From the cell containing the given text, extract its center point as (x, y) coordinate. 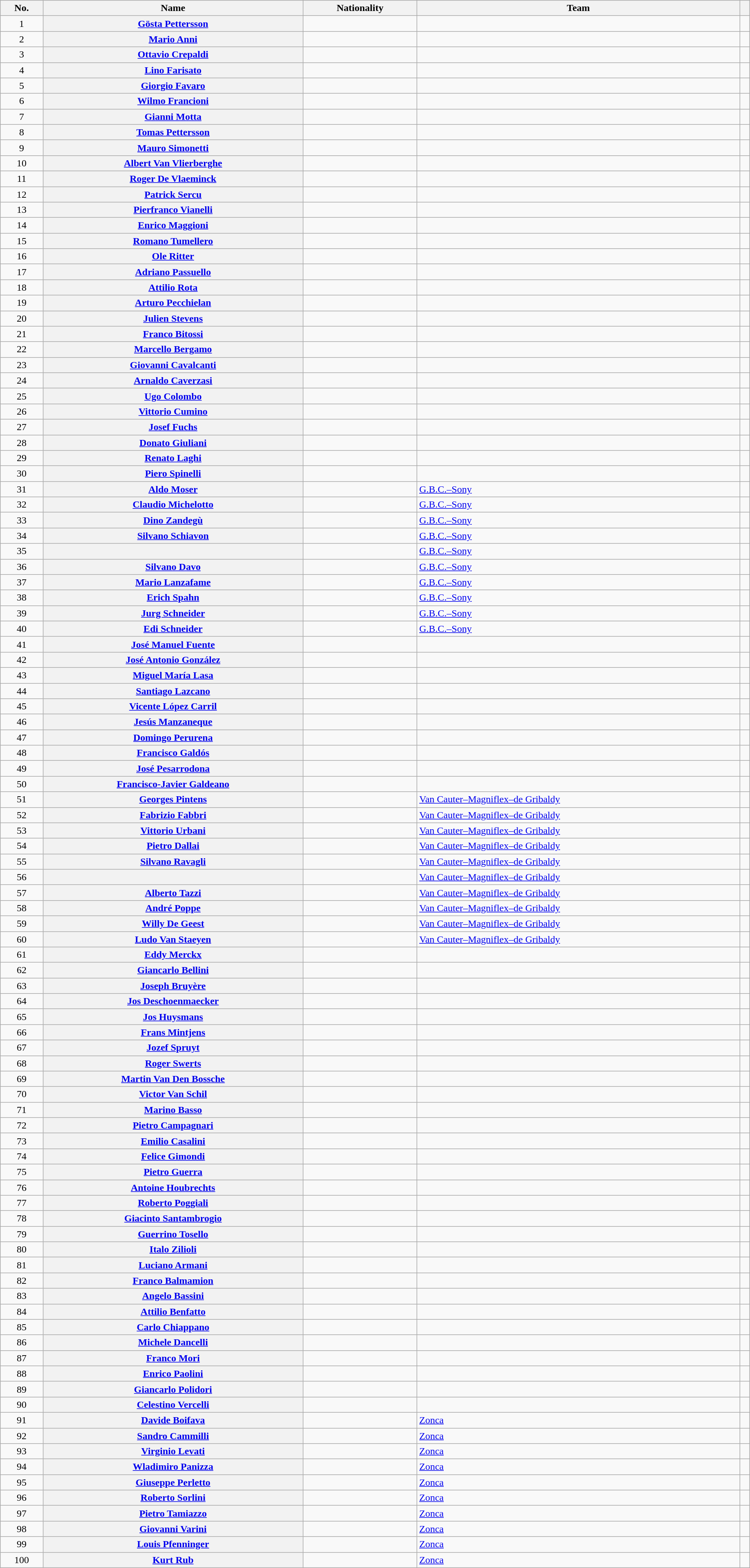
17 (22, 272)
57 (22, 892)
Mario Lanzafame (173, 582)
Franco Bitossi (173, 334)
51 (22, 799)
Sandro Cammilli (173, 1435)
Emilio Casalini (173, 1141)
49 (22, 769)
Josef Fuchs (173, 427)
Mauro Simonetti (173, 148)
Jesús Manzaneque (173, 722)
76 (22, 1188)
6 (22, 101)
Antoine Houbrechts (173, 1188)
Nationality (360, 8)
Attilio Benfatto (173, 1312)
Italo Zilioli (173, 1250)
Adriano Passuello (173, 272)
Pietro Dallai (173, 846)
Felice Gimondi (173, 1156)
7 (22, 117)
8 (22, 132)
Mario Anni (173, 39)
André Poppe (173, 908)
Arturo Pecchielan (173, 303)
Silvano Davo (173, 567)
Louis Pfenninger (173, 1544)
95 (22, 1482)
46 (22, 722)
Santiago Lazcano (173, 691)
3 (22, 55)
Eddy Merckx (173, 955)
72 (22, 1125)
Vittorio Urbani (173, 830)
52 (22, 815)
Alberto Tazzi (173, 892)
Marino Basso (173, 1110)
Donato Giuliani (173, 442)
Celestino Vercelli (173, 1405)
55 (22, 861)
Pierfranco Vianelli (173, 210)
Carlo Chiappano (173, 1327)
94 (22, 1467)
Michele Dancelli (173, 1343)
Roberto Sorlini (173, 1498)
Lino Farisato (173, 70)
82 (22, 1281)
16 (22, 256)
Giancarlo Polidori (173, 1389)
Georges Pintens (173, 799)
Davide Boifava (173, 1420)
Giancarlo Bellini (173, 970)
Silvano Schiavon (173, 536)
19 (22, 303)
Piero Spinelli (173, 474)
81 (22, 1265)
67 (22, 1048)
Wladimiro Panizza (173, 1467)
99 (22, 1544)
71 (22, 1110)
24 (22, 380)
20 (22, 318)
21 (22, 334)
77 (22, 1203)
23 (22, 365)
4 (22, 70)
Renato Laghi (173, 458)
Roger Swerts (173, 1063)
Virginio Levati (173, 1451)
No. (22, 8)
13 (22, 210)
44 (22, 691)
61 (22, 955)
Ludo Van Staeyen (173, 939)
Patrick Sercu (173, 194)
48 (22, 753)
Vicente López Carril (173, 707)
90 (22, 1405)
Gösta Pettersson (173, 24)
Pietro Guerra (173, 1172)
63 (22, 986)
Pietro Tamiazzo (173, 1513)
Aldo Moser (173, 489)
Roberto Poggiali (173, 1203)
Victor Van Schil (173, 1094)
80 (22, 1250)
José Pesarrodona (173, 769)
Franco Balmamion (173, 1281)
Arnaldo Caverzasi (173, 380)
53 (22, 830)
29 (22, 458)
10 (22, 163)
73 (22, 1141)
José Antonio González (173, 660)
Team (578, 8)
98 (22, 1529)
93 (22, 1451)
59 (22, 923)
14 (22, 225)
22 (22, 349)
Luciano Armani (173, 1265)
Francisco-Javier Galdeano (173, 784)
25 (22, 396)
96 (22, 1498)
84 (22, 1312)
Silvano Ravagli (173, 861)
11 (22, 179)
Angelo Bassini (173, 1296)
5 (22, 86)
40 (22, 629)
Guerrino Tosello (173, 1234)
Ottavio Crepaldi (173, 55)
1 (22, 24)
Albert Van Vlierberghe (173, 163)
Fabrizio Fabbri (173, 815)
74 (22, 1156)
Giorgio Favaro (173, 86)
100 (22, 1560)
9 (22, 148)
79 (22, 1234)
Edi Schneider (173, 629)
Giuseppe Perletto (173, 1482)
86 (22, 1343)
33 (22, 520)
70 (22, 1094)
Ugo Colombo (173, 396)
Julien Stevens (173, 318)
Attilio Rota (173, 287)
62 (22, 970)
69 (22, 1079)
89 (22, 1389)
Jozef Spruyt (173, 1048)
Giacinto Santambrogio (173, 1219)
47 (22, 738)
José Manuel Fuente (173, 644)
54 (22, 846)
Vittorio Cumino (173, 411)
Gianni Motta (173, 117)
42 (22, 660)
58 (22, 908)
27 (22, 427)
Marcello Bergamo (173, 349)
Jos Deschoenmaecker (173, 1001)
60 (22, 939)
75 (22, 1172)
41 (22, 644)
Kurt Rub (173, 1560)
65 (22, 1017)
91 (22, 1420)
Jurg Schneider (173, 613)
Dino Zandegù (173, 520)
35 (22, 551)
Willy De Geest (173, 923)
39 (22, 613)
Tomas Pettersson (173, 132)
Romano Tumellero (173, 241)
87 (22, 1358)
Pietro Campagnari (173, 1125)
36 (22, 567)
Frans Mintjens (173, 1032)
78 (22, 1219)
64 (22, 1001)
Francisco Galdós (173, 753)
Giovanni Cavalcanti (173, 365)
85 (22, 1327)
Joseph Bruyère (173, 986)
28 (22, 442)
Miguel María Lasa (173, 675)
38 (22, 598)
56 (22, 877)
Giovanni Varini (173, 1529)
Martin Van Den Bossche (173, 1079)
Roger De Vlaeminck (173, 179)
Franco Mori (173, 1358)
97 (22, 1513)
34 (22, 536)
83 (22, 1296)
Name (173, 8)
Enrico Maggioni (173, 225)
12 (22, 194)
68 (22, 1063)
37 (22, 582)
18 (22, 287)
Ole Ritter (173, 256)
32 (22, 505)
2 (22, 39)
Claudio Michelotto (173, 505)
30 (22, 474)
Domingo Perurena (173, 738)
92 (22, 1435)
45 (22, 707)
Erich Spahn (173, 598)
50 (22, 784)
31 (22, 489)
88 (22, 1374)
15 (22, 241)
Wilmo Francioni (173, 101)
Jos Huysmans (173, 1017)
26 (22, 411)
Enrico Paolini (173, 1374)
43 (22, 675)
66 (22, 1032)
